Output the (x, y) coordinate of the center of the cell containing the given text.  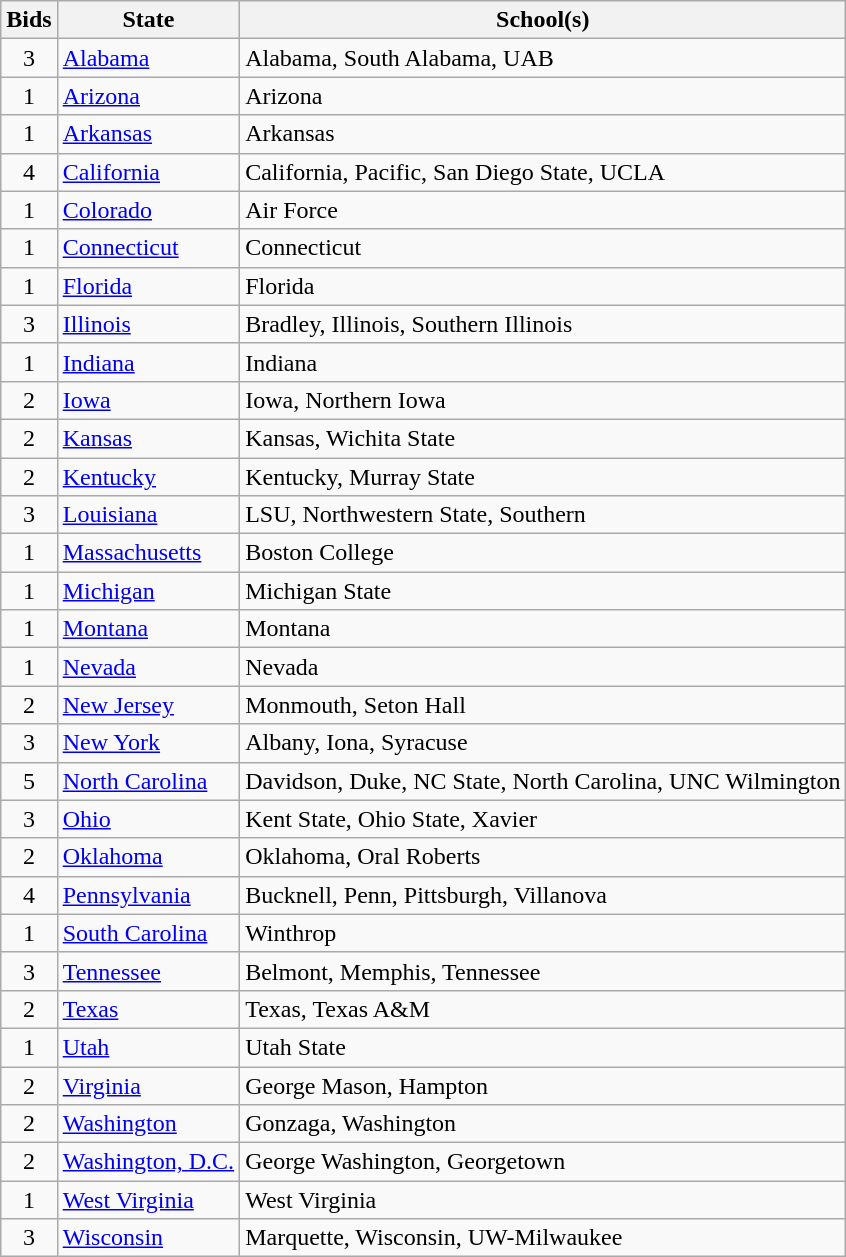
California, Pacific, San Diego State, UCLA (543, 172)
California (148, 172)
Wisconsin (148, 1238)
Virginia (148, 1085)
Utah (148, 1047)
Iowa, Northern Iowa (543, 400)
Alabama, South Alabama, UAB (543, 58)
South Carolina (148, 933)
Belmont, Memphis, Tennessee (543, 971)
Colorado (148, 210)
School(s) (543, 20)
Oklahoma (148, 857)
Bradley, Illinois, Southern Illinois (543, 324)
Michigan (148, 591)
Albany, Iona, Syracuse (543, 743)
Iowa (148, 400)
5 (29, 781)
North Carolina (148, 781)
George Mason, Hampton (543, 1085)
Bucknell, Penn, Pittsburgh, Villanova (543, 895)
Winthrop (543, 933)
Texas (148, 1009)
New Jersey (148, 705)
Washington, D.C. (148, 1162)
Michigan State (543, 591)
Tennessee (148, 971)
George Washington, Georgetown (543, 1162)
Air Force (543, 210)
New York (148, 743)
Bids (29, 20)
Kansas, Wichita State (543, 438)
Monmouth, Seton Hall (543, 705)
Kansas (148, 438)
Kentucky, Murray State (543, 477)
Pennsylvania (148, 895)
Gonzaga, Washington (543, 1124)
Oklahoma, Oral Roberts (543, 857)
LSU, Northwestern State, Southern (543, 515)
Utah State (543, 1047)
Illinois (148, 324)
Marquette, Wisconsin, UW-Milwaukee (543, 1238)
Louisiana (148, 515)
Texas, Texas A&M (543, 1009)
Boston College (543, 553)
Massachusetts (148, 553)
State (148, 20)
Kent State, Ohio State, Xavier (543, 819)
Ohio (148, 819)
Alabama (148, 58)
Davidson, Duke, NC State, North Carolina, UNC Wilmington (543, 781)
Kentucky (148, 477)
Washington (148, 1124)
